Output the (x, y) coordinate of the center of the cell containing the given text.  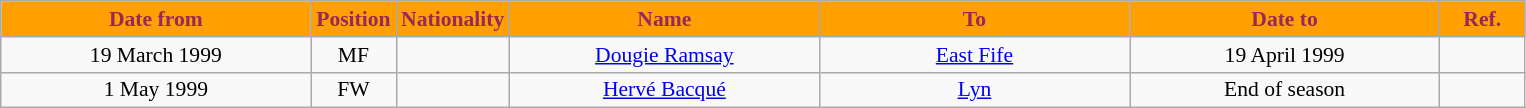
19 April 1999 (1285, 55)
Lyn (974, 90)
Hervé Bacqué (664, 90)
End of season (1285, 90)
FW (354, 90)
Date from (156, 19)
Nationality (452, 19)
Ref. (1482, 19)
Position (354, 19)
19 March 1999 (156, 55)
1 May 1999 (156, 90)
MF (354, 55)
Date to (1285, 19)
East Fife (974, 55)
To (974, 19)
Name (664, 19)
Dougie Ramsay (664, 55)
